Locate the cell with the specified text and output its (x, y) center coordinate. 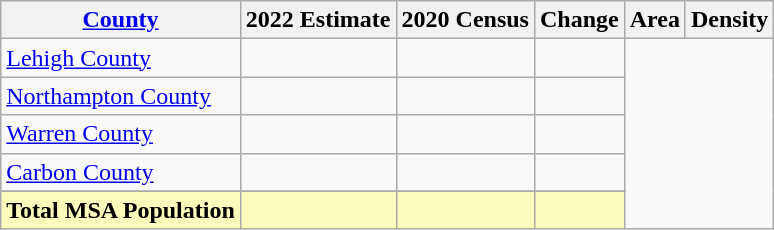
Carbon County (121, 172)
2020 Census (465, 20)
2022 Estimate (318, 20)
Warren County (121, 134)
Change (579, 20)
County (121, 20)
Northampton County (121, 96)
Lehigh County (121, 58)
Total MSA Population (121, 210)
Area (654, 20)
Density (729, 20)
